Determine the [X, Y] coordinate at the center of the cell enclosing the given text.  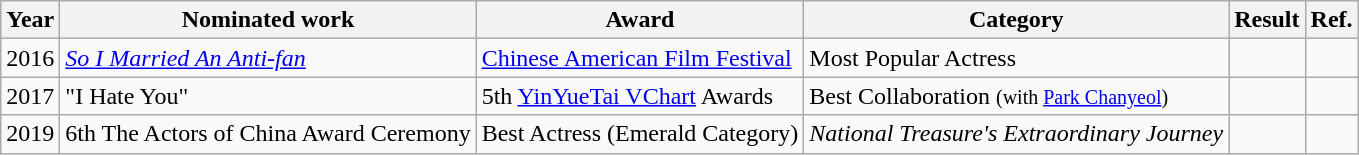
Result [1267, 20]
So I Married An Anti-fan [268, 58]
Category [1016, 20]
Best Collaboration (with Park Chanyeol) [1016, 96]
National Treasure's Extraordinary Journey [1016, 134]
6th The Actors of China Award Ceremony [268, 134]
Award [640, 20]
2016 [30, 58]
Best Actress (Emerald Category) [640, 134]
Most Popular Actress [1016, 58]
Year [30, 20]
2017 [30, 96]
Ref. [1332, 20]
Nominated work [268, 20]
2019 [30, 134]
5th YinYueTai VChart Awards [640, 96]
Chinese American Film Festival [640, 58]
"I Hate You" [268, 96]
